Locate the cell with the specified text and output its [x, y] center coordinate. 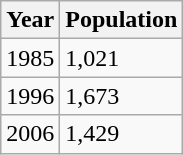
1,429 [122, 134]
Year [30, 20]
1,021 [122, 58]
1996 [30, 96]
2006 [30, 134]
Population [122, 20]
1985 [30, 58]
1,673 [122, 96]
